From the cell containing the given text, extract its center point as (x, y) coordinate. 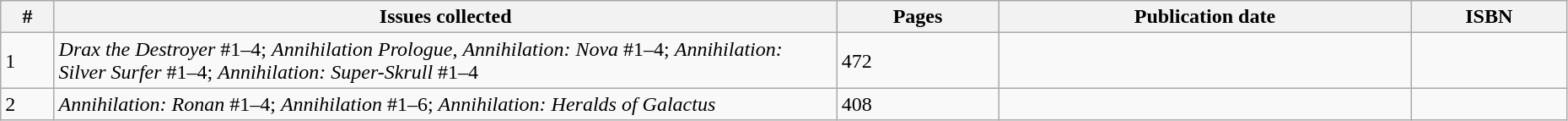
Annihilation: Ronan #1–4; Annihilation #1–6; Annihilation: Heralds of Galactus (445, 104)
Drax the Destroyer #1–4; Annihilation Prologue, Annihilation: Nova #1–4; Annihilation: Silver Surfer #1–4; Annihilation: Super-Skrull #1–4 (445, 61)
2 (27, 104)
Issues collected (445, 17)
472 (918, 61)
ISBN (1489, 17)
Pages (918, 17)
Publication date (1205, 17)
1 (27, 61)
408 (918, 104)
# (27, 17)
